Detect which cell encompasses the target text, then output its (x, y) center coordinate. 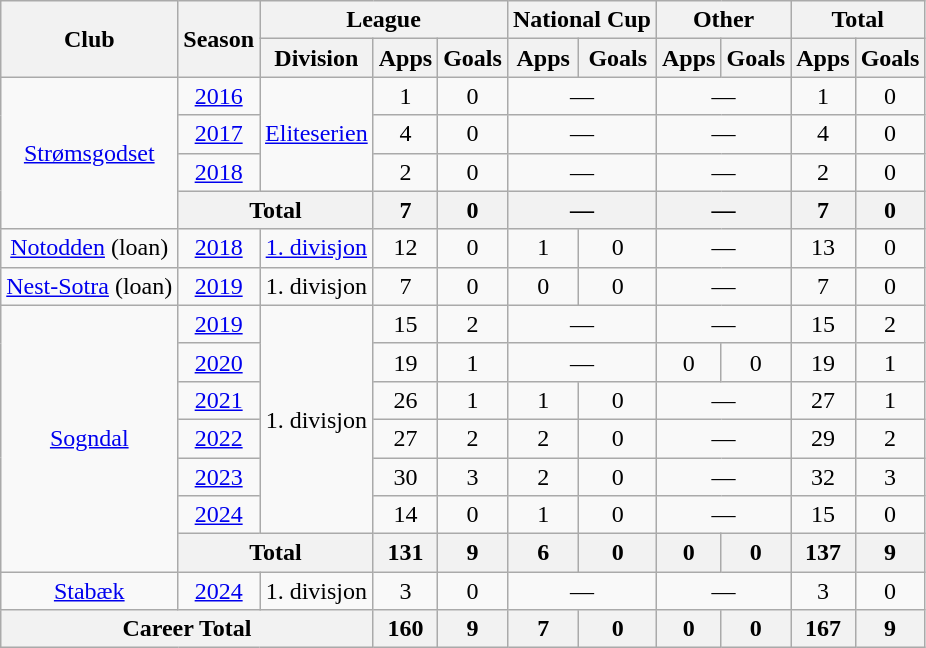
Other (724, 20)
Nest-Sotra (loan) (90, 286)
Career Total (187, 629)
29 (823, 438)
2023 (219, 477)
Season (219, 39)
Division (317, 58)
Stabæk (90, 591)
14 (405, 515)
160 (405, 629)
167 (823, 629)
32 (823, 477)
Notodden (loan) (90, 248)
Sogndal (90, 438)
13 (823, 248)
Strømsgodset (90, 153)
131 (405, 553)
2022 (219, 438)
2021 (219, 400)
12 (405, 248)
2016 (219, 96)
Eliteserien (317, 134)
6 (543, 553)
League (384, 20)
National Cup (582, 20)
2017 (219, 134)
26 (405, 400)
137 (823, 553)
2020 (219, 362)
30 (405, 477)
Club (90, 39)
